Identify which cell holds the provided text, then report its [X, Y] central coordinate. 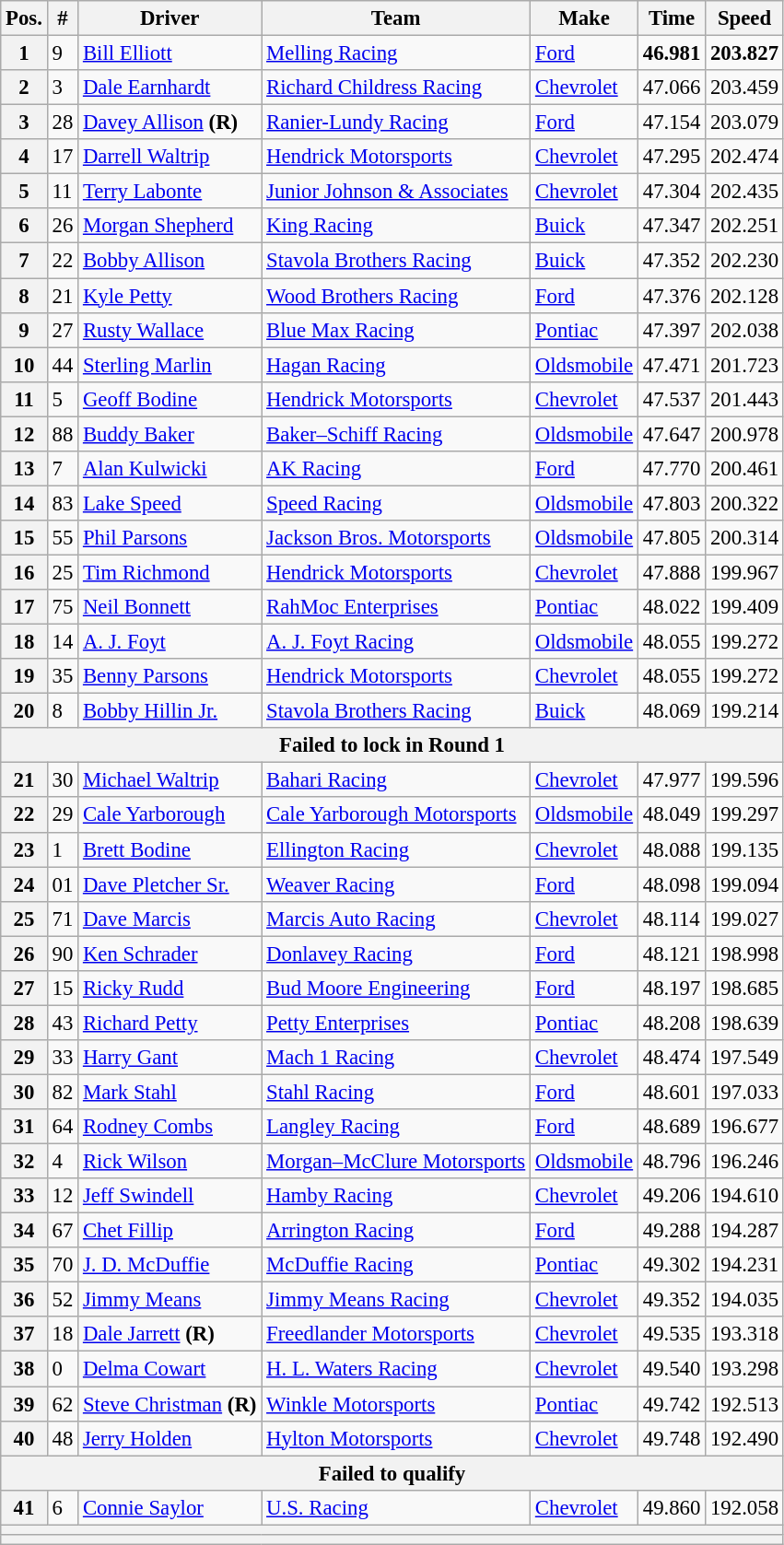
Richard Petty [170, 1023]
Arrington Racing [396, 1231]
# [63, 18]
199.094 [744, 884]
47.977 [671, 780]
49.540 [671, 1369]
55 [63, 538]
RahMoc Enterprises [396, 607]
Dale Earnhardt [170, 88]
47.154 [671, 123]
71 [63, 919]
48.197 [671, 989]
201.443 [744, 399]
49.352 [671, 1300]
196.677 [744, 1127]
192.513 [744, 1404]
202.230 [744, 261]
Morgan–McClure Motorsports [396, 1162]
Delma Cowart [170, 1369]
0 [63, 1369]
48.208 [671, 1023]
Bobby Allison [170, 261]
196.246 [744, 1162]
Dave Pletcher Sr. [170, 884]
Tim Richmond [170, 572]
Bud Moore Engineering [396, 989]
203.827 [744, 53]
Baker–Schiff Racing [396, 434]
Alan Kulwicki [170, 469]
Failed to qualify [392, 1473]
Rodney Combs [170, 1127]
192.490 [744, 1438]
Melling Racing [396, 53]
194.287 [744, 1231]
Neil Bonnett [170, 607]
Kyle Petty [170, 296]
Marcis Auto Racing [396, 919]
Langley Racing [396, 1127]
Winkle Motorsports [396, 1404]
34 [24, 1231]
Mark Stahl [170, 1092]
43 [63, 1023]
47.805 [671, 538]
Petty Enterprises [396, 1023]
52 [63, 1300]
198.998 [744, 954]
Mach 1 Racing [396, 1058]
Speed Racing [396, 503]
194.035 [744, 1300]
Connie Saylor [170, 1507]
64 [63, 1127]
82 [63, 1092]
197.549 [744, 1058]
Stahl Racing [396, 1092]
Chet Fillip [170, 1231]
47.770 [671, 469]
Buddy Baker [170, 434]
A. J. Foyt Racing [396, 642]
48.474 [671, 1058]
2 [24, 88]
Rick Wilson [170, 1162]
67 [63, 1231]
38 [24, 1369]
Junior Johnson & Associates [396, 192]
200.978 [744, 434]
48.069 [671, 711]
49.742 [671, 1404]
Pos. [24, 18]
192.058 [744, 1507]
199.027 [744, 919]
23 [24, 849]
37 [24, 1335]
H. L. Waters Racing [396, 1369]
Weaver Racing [396, 884]
Geoff Bodine [170, 399]
Hamby Racing [396, 1196]
202.435 [744, 192]
202.251 [744, 226]
Hagan Racing [396, 365]
Jimmy Means Racing [396, 1300]
202.038 [744, 330]
Steve Christman (R) [170, 1404]
Brett Bodine [170, 849]
199.297 [744, 815]
48.114 [671, 919]
Rusty Wallace [170, 330]
49.288 [671, 1231]
194.610 [744, 1196]
36 [24, 1300]
198.639 [744, 1023]
20 [24, 711]
31 [24, 1127]
46.981 [671, 53]
Davey Allison (R) [170, 123]
47.352 [671, 261]
193.318 [744, 1335]
Hylton Motorsports [396, 1438]
202.128 [744, 296]
A. J. Foyt [170, 642]
Jeff Swindell [170, 1196]
75 [63, 607]
194.231 [744, 1265]
199.596 [744, 780]
48.049 [671, 815]
Driver [170, 18]
39 [24, 1404]
49.748 [671, 1438]
19 [24, 676]
Richard Childress Racing [396, 88]
48.796 [671, 1162]
40 [24, 1438]
32 [24, 1162]
Freedlander Motorsports [396, 1335]
202.474 [744, 157]
King Racing [396, 226]
Jerry Holden [170, 1438]
Dave Marcis [170, 919]
Blue Max Racing [396, 330]
Cale Yarborough [170, 815]
Jackson Bros. Motorsports [396, 538]
49.206 [671, 1196]
Michael Waltrip [170, 780]
200.314 [744, 538]
Donlavey Racing [396, 954]
AK Racing [396, 469]
48 [63, 1438]
Morgan Shepherd [170, 226]
47.397 [671, 330]
48.098 [671, 884]
47.376 [671, 296]
47.066 [671, 88]
Jimmy Means [170, 1300]
Ken Schrader [170, 954]
48.088 [671, 849]
200.322 [744, 503]
Terry Labonte [170, 192]
Darrell Waltrip [170, 157]
44 [63, 365]
197.033 [744, 1092]
J. D. McDuffie [170, 1265]
Make [584, 18]
Sterling Marlin [170, 365]
47.295 [671, 157]
Harry Gant [170, 1058]
199.967 [744, 572]
88 [63, 434]
Dale Jarrett (R) [170, 1335]
Wood Brothers Racing [396, 296]
41 [24, 1507]
199.409 [744, 607]
48.689 [671, 1127]
01 [63, 884]
Benny Parsons [170, 676]
49.302 [671, 1265]
198.685 [744, 989]
24 [24, 884]
203.079 [744, 123]
200.461 [744, 469]
49.860 [671, 1507]
Phil Parsons [170, 538]
48.121 [671, 954]
Time [671, 18]
201.723 [744, 365]
16 [24, 572]
47.888 [671, 572]
13 [24, 469]
Bahari Racing [396, 780]
Cale Yarborough Motorsports [396, 815]
47.347 [671, 226]
10 [24, 365]
199.214 [744, 711]
Lake Speed [170, 503]
Ricky Rudd [170, 989]
49.535 [671, 1335]
Bobby Hillin Jr. [170, 711]
Ellington Racing [396, 849]
193.298 [744, 1369]
48.601 [671, 1092]
Bill Elliott [170, 53]
70 [63, 1265]
47.471 [671, 365]
90 [63, 954]
47.647 [671, 434]
Ranier-Lundy Racing [396, 123]
Team [396, 18]
U.S. Racing [396, 1507]
Failed to lock in Round 1 [392, 745]
Speed [744, 18]
47.803 [671, 503]
203.459 [744, 88]
McDuffie Racing [396, 1265]
62 [63, 1404]
48.022 [671, 607]
47.304 [671, 192]
47.537 [671, 399]
83 [63, 503]
199.135 [744, 849]
